Capture the cell that displays the provided text and extract its (x, y) central coordinate. 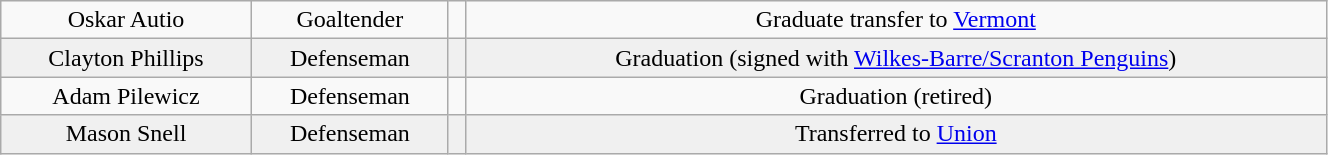
Graduation (signed with Wilkes-Barre/Scranton Penguins) (896, 58)
Mason Snell (126, 134)
Adam Pilewicz (126, 96)
Transferred to Union (896, 134)
Clayton Phillips (126, 58)
Goaltender (350, 20)
Graduate transfer to Vermont (896, 20)
Graduation (retired) (896, 96)
Oskar Autio (126, 20)
